Return [X, Y] of the center of cell containing provided text 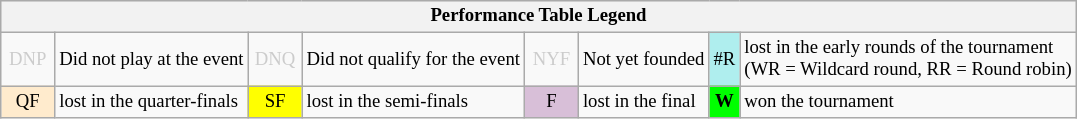
#R [724, 60]
SF [275, 102]
QF [28, 102]
Did not play at the event [152, 60]
lost in the early rounds of the tournament(WR = Wildcard round, RR = Round robin) [908, 60]
DNQ [275, 60]
Performance Table Legend [538, 16]
Not yet founded [643, 60]
NYF [551, 60]
won the tournament [908, 102]
Did not qualify for the event [413, 60]
F [551, 102]
lost in the quarter-finals [152, 102]
DNP [28, 60]
lost in the semi-finals [413, 102]
W [724, 102]
lost in the final [643, 102]
